From the cell containing the given text, extract its center point as (x, y) coordinate. 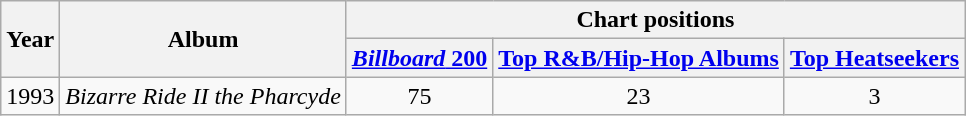
Album (204, 39)
Billboard 200 (419, 58)
23 (639, 96)
Year (30, 39)
Chart positions (655, 20)
Top R&B/Hip-Hop Albums (639, 58)
Top Heatseekers (874, 58)
3 (874, 96)
75 (419, 96)
1993 (30, 96)
Bizarre Ride II the Pharcyde (204, 96)
